Pinpoint the cell where the given text exists, returning its [x, y] midpoint coordinate. 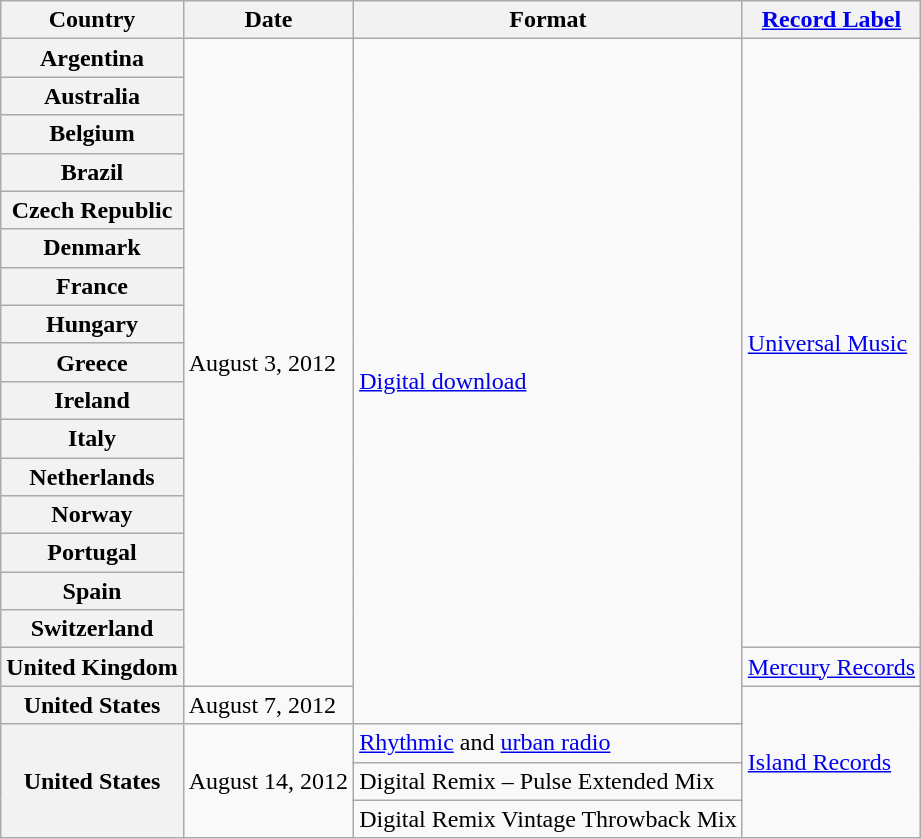
Spain [92, 591]
Format [548, 20]
Digital download [548, 382]
Ireland [92, 400]
Italy [92, 438]
Hungary [92, 324]
Rhythmic and urban radio [548, 743]
Record Label [831, 20]
Argentina [92, 58]
Norway [92, 515]
Date [268, 20]
Australia [92, 96]
Czech Republic [92, 210]
France [92, 286]
August 7, 2012 [268, 705]
Digital Remix Vintage Throwback Mix [548, 819]
Mercury Records [831, 667]
August 14, 2012 [268, 781]
Digital Remix – Pulse Extended Mix [548, 781]
Island Records [831, 762]
Portugal [92, 553]
Denmark [92, 248]
Belgium [92, 134]
Switzerland [92, 629]
Netherlands [92, 477]
Country [92, 20]
Greece [92, 362]
Brazil [92, 172]
Universal Music [831, 344]
United Kingdom [92, 667]
August 3, 2012 [268, 362]
